Determine the [x, y] coordinate at the center of the cell enclosing the given text.  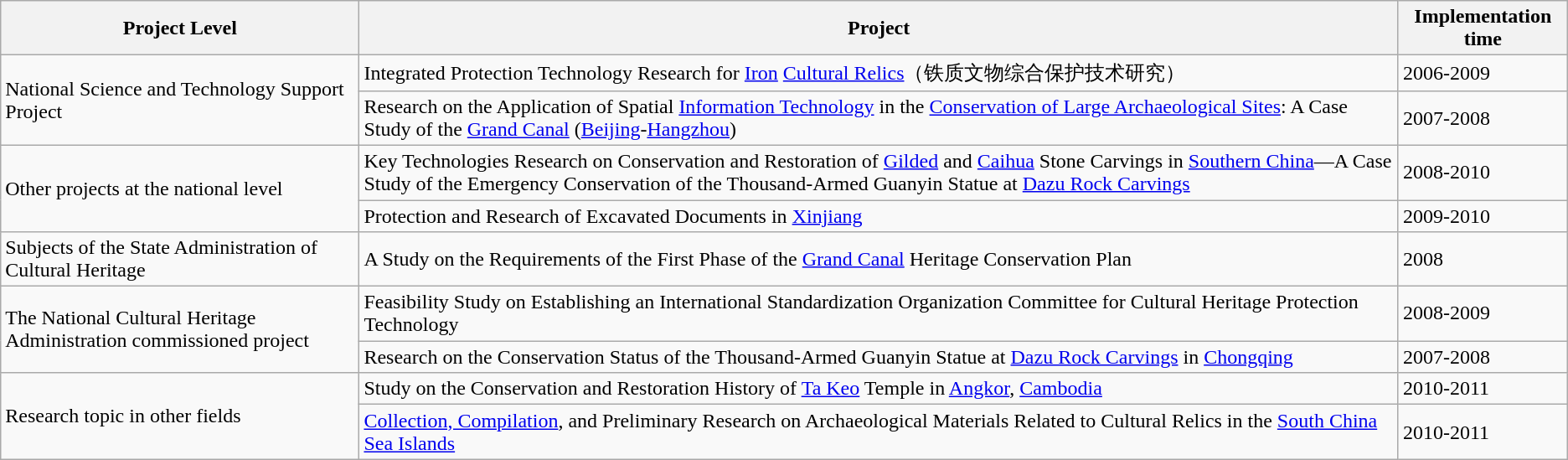
Project Level [180, 28]
National Science and Technology Support Project [180, 101]
2008 [1483, 260]
2008-2009 [1483, 313]
2009-2010 [1483, 215]
Subjects of the State Administration of Cultural Heritage [180, 260]
Project [879, 28]
Feasibility Study on Establishing an International Standardization Organization Committee for Cultural Heritage Protection Technology [879, 313]
2006-2009 [1483, 74]
Integrated Protection Technology Research for Iron Cultural Relics（铁质文物综合保护技术研究） [879, 74]
2008-2010 [1483, 173]
Research on the Conservation Status of the Thousand-Armed Guanyin Statue at Dazu Rock Carvings in Chongqing [879, 357]
Study on the Conservation and Restoration History of Ta Keo Temple in Angkor, Cambodia [879, 389]
Other projects at the national level [180, 188]
Research topic in other fields [180, 416]
The National Cultural Heritage Administration commissioned project [180, 330]
Implementation time [1483, 28]
A Study on the Requirements of the First Phase of the Grand Canal Heritage Conservation Plan [879, 260]
Protection and Research of Excavated Documents in Xinjiang [879, 215]
Collection, Compilation, and Preliminary Research on Archaeological Materials Related to Cultural Relics in the South China Sea Islands [879, 432]
